Provide the (X, Y) coordinate of the cell's center where the given text is located.  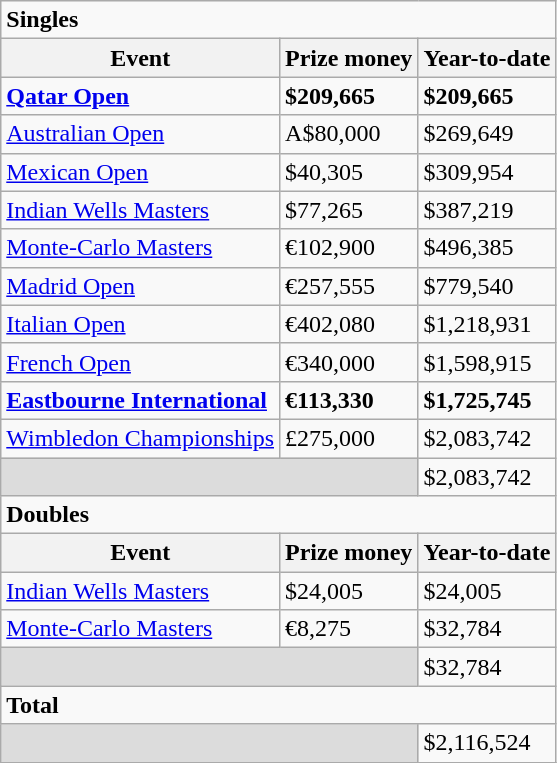
Total (278, 705)
$779,540 (487, 286)
Doubles (278, 515)
French Open (140, 362)
$1,725,745 (487, 400)
$40,305 (349, 172)
$269,649 (487, 134)
Italian Open (140, 324)
$77,265 (349, 210)
Singles (278, 20)
€340,000 (349, 362)
Mexican Open (140, 172)
£275,000 (349, 438)
Wimbledon Championships (140, 438)
€102,900 (349, 248)
Australian Open (140, 134)
Eastbourne International (140, 400)
$2,116,524 (487, 743)
$387,219 (487, 210)
A$80,000 (349, 134)
$1,598,915 (487, 362)
€257,555 (349, 286)
€8,275 (349, 629)
Madrid Open (140, 286)
$1,218,931 (487, 324)
$496,385 (487, 248)
Qatar Open (140, 96)
€113,330 (349, 400)
€402,080 (349, 324)
$309,954 (487, 172)
